Provide the [x, y] coordinate of the cell's center where the given text is located.  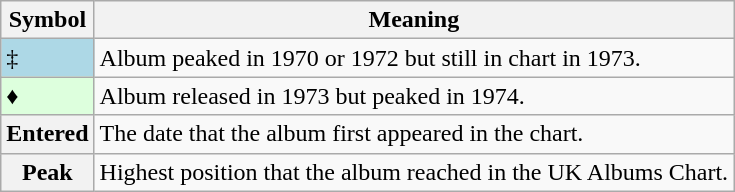
The date that the album first appeared in the chart. [414, 134]
♦ [48, 96]
Entered [48, 134]
Meaning [414, 20]
Highest position that the album reached in the UK Albums Chart. [414, 172]
Symbol [48, 20]
Peak [48, 172]
‡ [48, 58]
Album peaked in 1970 or 1972 but still in chart in 1973. [414, 58]
Album released in 1973 but peaked in 1974. [414, 96]
